Return (x, y) of the center of cell containing provided text 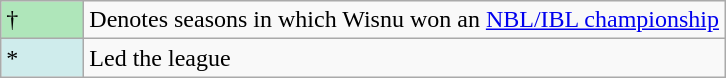
* (42, 58)
Denotes seasons in which Wisnu won an NBL/IBL championship (404, 20)
† (42, 20)
Led the league (404, 58)
